Pinpoint the cell where the given text exists, returning its (x, y) midpoint coordinate. 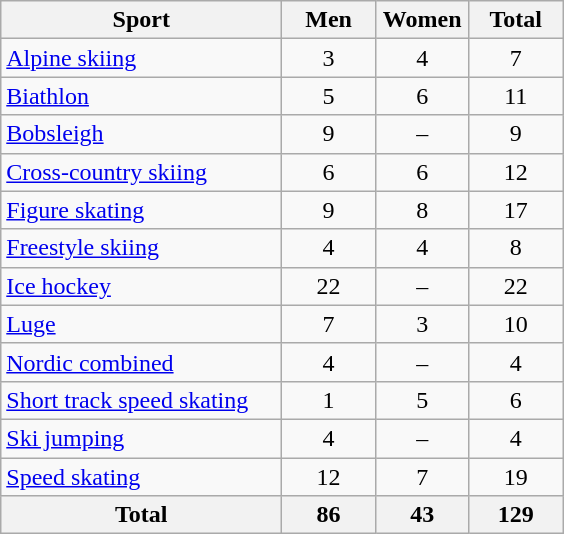
Speed skating (142, 477)
Ice hockey (142, 286)
11 (516, 96)
86 (329, 515)
Alpine skiing (142, 58)
Luge (142, 324)
Cross-country skiing (142, 172)
Biathlon (142, 96)
Bobsleigh (142, 134)
17 (516, 210)
1 (329, 400)
43 (422, 515)
129 (516, 515)
Figure skating (142, 210)
Men (329, 20)
10 (516, 324)
Ski jumping (142, 438)
Women (422, 20)
Short track speed skating (142, 400)
Freestyle skiing (142, 248)
Nordic combined (142, 362)
Sport (142, 20)
19 (516, 477)
